Pinpoint the cell where the given text exists, returning its [x, y] midpoint coordinate. 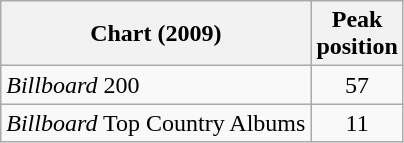
57 [357, 85]
Billboard 200 [156, 85]
Billboard Top Country Albums [156, 123]
Chart (2009) [156, 34]
Peakposition [357, 34]
11 [357, 123]
